Identify which cell holds the provided text, then report its [X, Y] central coordinate. 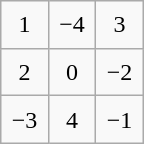
−4 [72, 24]
0 [72, 72]
4 [72, 120]
3 [120, 24]
−2 [120, 72]
−1 [120, 120]
1 [24, 24]
2 [24, 72]
−3 [24, 120]
